Output the (x, y) coordinate of the center of the cell containing the given text.  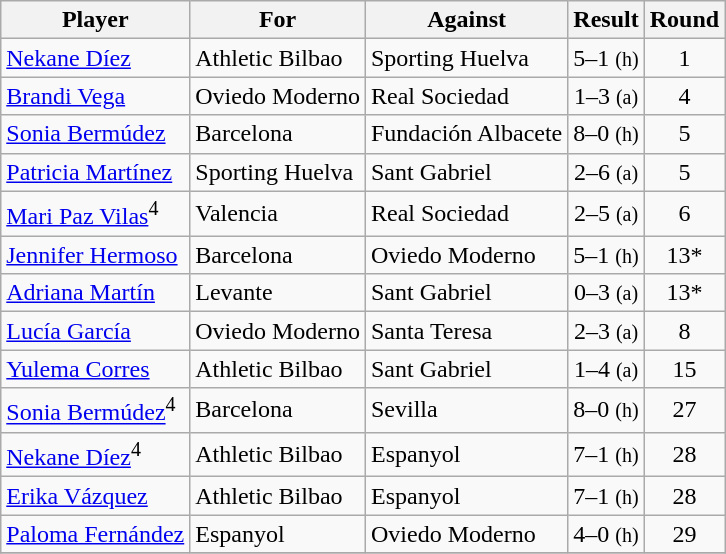
Sevilla (466, 410)
Nekane Díez4 (96, 454)
2–6 (a) (606, 172)
For (278, 20)
Nekane Díez (96, 58)
4 (684, 96)
29 (684, 534)
1 (684, 58)
Santa Teresa (466, 331)
27 (684, 410)
Yulema Corres (96, 369)
Valencia (278, 214)
8 (684, 331)
15 (684, 369)
4–0 (h) (606, 534)
Lucía García (96, 331)
Against (466, 20)
Sonia Bermúdez (96, 134)
Result (606, 20)
Jennifer Hermoso (96, 255)
2–3 (a) (606, 331)
6 (684, 214)
Round (684, 20)
Brandi Vega (96, 96)
Adriana Martín (96, 293)
2–5 (a) (606, 214)
Player (96, 20)
Sonia Bermúdez4 (96, 410)
Patricia Martínez (96, 172)
Fundación Albacete (466, 134)
Levante (278, 293)
Mari Paz Vilas4 (96, 214)
1–4 (a) (606, 369)
0–3 (a) (606, 293)
Erika Vázquez (96, 496)
1–3 (a) (606, 96)
Paloma Fernández (96, 534)
